Determine the (x, y) coordinate at the center of the cell enclosing the given text.  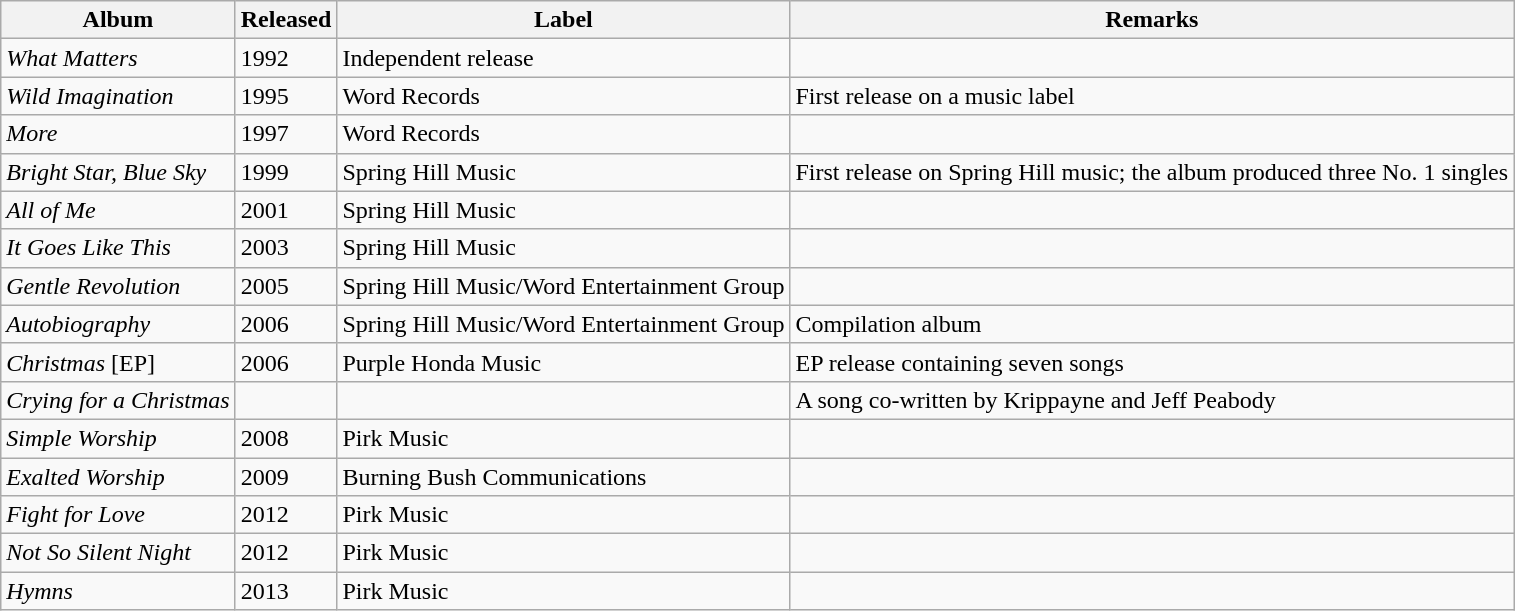
Burning Bush Communications (564, 477)
All of Me (118, 210)
Crying for a Christmas (118, 400)
Hymns (118, 591)
1997 (286, 134)
Fight for Love (118, 515)
2013 (286, 591)
EP release containing seven songs (1152, 362)
Simple Worship (118, 438)
1992 (286, 58)
2009 (286, 477)
Remarks (1152, 20)
What Matters (118, 58)
Exalted Worship (118, 477)
Independent release (564, 58)
Autobiography (118, 324)
Purple Honda Music (564, 362)
1999 (286, 172)
First release on Spring Hill music; the album produced three No. 1 singles (1152, 172)
Bright Star, Blue Sky (118, 172)
2001 (286, 210)
Christmas [EP] (118, 362)
Released (286, 20)
More (118, 134)
Not So Silent Night (118, 553)
2005 (286, 286)
1995 (286, 96)
Label (564, 20)
Compilation album (1152, 324)
2003 (286, 248)
Album (118, 20)
2008 (286, 438)
Gentle Revolution (118, 286)
First release on a music label (1152, 96)
Wild Imagination (118, 96)
A song co-written by Krippayne and Jeff Peabody (1152, 400)
It Goes Like This (118, 248)
